Locate the cell with the specified text and output its (X, Y) center coordinate. 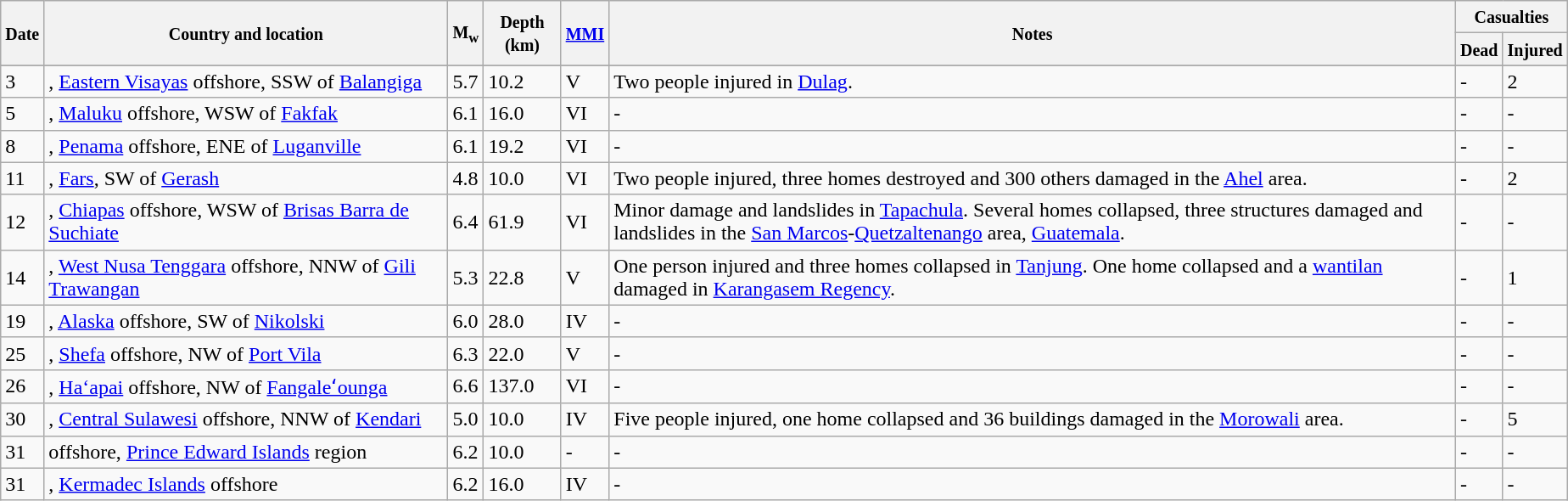
Two people injured in Dulag. (1033, 82)
5.3 (466, 277)
, Alaska offshore, SW of Nikolski (246, 321)
, Eastern Visayas offshore, SSW of Balangiga (246, 82)
137.0 (523, 386)
Casualties (1511, 17)
, Fars, SW of Gerash (246, 178)
12 (22, 222)
19 (22, 321)
, Kermadec Islands offshore (246, 484)
22.8 (523, 277)
30 (22, 419)
1 (1535, 277)
61.9 (523, 222)
, Chiapas offshore, WSW of Brisas Barra de Suchiate (246, 222)
, Central Sulawesi offshore, NNW of Kendari (246, 419)
22.0 (523, 353)
, Penama offshore, ENE of Luganville (246, 146)
Depth (km) (523, 33)
28.0 (523, 321)
, Shefa offshore, NW of Port Vila (246, 353)
, Maluku offshore, WSW of Fakfak (246, 114)
3 (22, 82)
11 (22, 178)
10.2 (523, 82)
Date (22, 33)
5.0 (466, 419)
Notes (1033, 33)
6.6 (466, 386)
25 (22, 353)
26 (22, 386)
6.0 (466, 321)
Dead (1479, 49)
4.8 (466, 178)
Mw (466, 33)
Injured (1535, 49)
offshore, Prince Edward Islands region (246, 452)
8 (22, 146)
19.2 (523, 146)
, West Nusa Tenggara offshore, NNW of Gili Trawangan (246, 277)
6.3 (466, 353)
14 (22, 277)
One person injured and three homes collapsed in Tanjung. One home collapsed and a wantilan damaged in Karangasem Regency. (1033, 277)
MMI (585, 33)
Five people injured, one home collapsed and 36 buildings damaged in the Morowali area. (1033, 419)
6.4 (466, 222)
, Ha‘apai offshore, NW of Fangaleʻounga (246, 386)
Country and location (246, 33)
5.7 (466, 82)
Two people injured, three homes destroyed and 300 others damaged in the Ahel area. (1033, 178)
